Find where the given text appears and provide that cell's center as (x, y) coordinate. 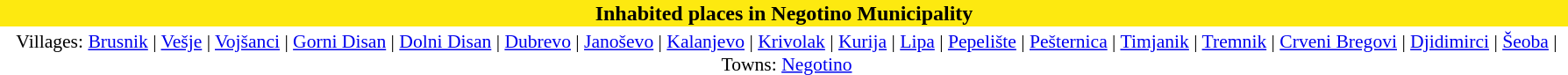
Inhabited places in Negotino Municipality (784, 13)
